Detect which cell encompasses the target text, then output its (X, Y) center coordinate. 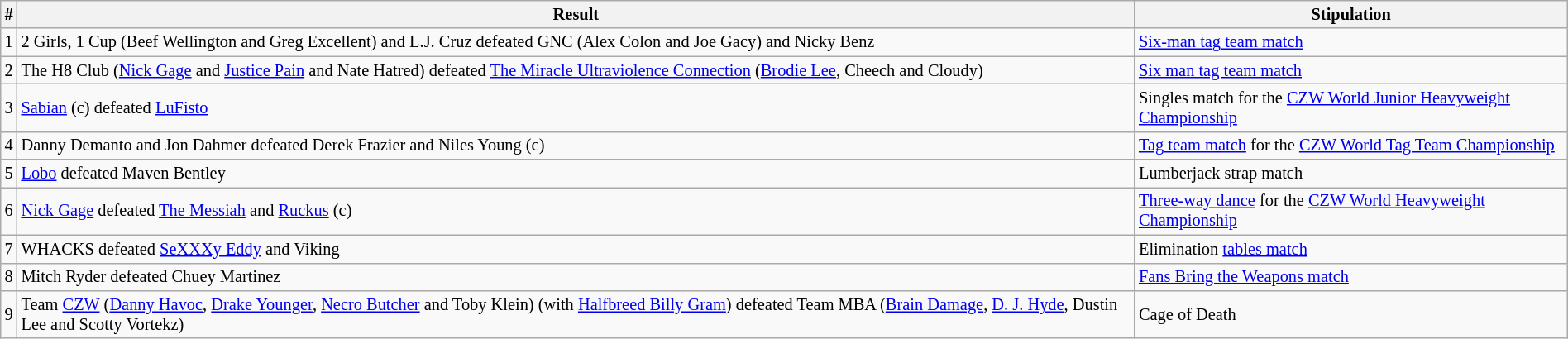
2 (9, 70)
Nick Gage defeated The Messiah and Ruckus (c) (576, 211)
Danny Demanto and Jon Dahmer defeated Derek Frazier and Niles Young (c) (576, 146)
Elimination tables match (1351, 249)
Mitch Ryder defeated Chuey Martinez (576, 277)
Singles match for the CZW World Junior Heavyweight Championship (1351, 107)
4 (9, 146)
The H8 Club (Nick Gage and Justice Pain and Nate Hatred) defeated The Miracle Ultraviolence Connection (Brodie Lee, Cheech and Cloudy) (576, 70)
# (9, 14)
2 Girls, 1 Cup (Beef Wellington and Greg Excellent) and L.J. Cruz defeated GNC (Alex Colon and Joe Gacy) and Nicky Benz (576, 42)
Cage of Death (1351, 314)
1 (9, 42)
Fans Bring the Weapons match (1351, 277)
Sabian (c) defeated LuFisto (576, 107)
6 (9, 211)
9 (9, 314)
5 (9, 174)
Three-way dance for the CZW World Heavyweight Championship (1351, 211)
Six man tag team match (1351, 70)
8 (9, 277)
3 (9, 107)
Tag team match for the CZW World Tag Team Championship (1351, 146)
Stipulation (1351, 14)
7 (9, 249)
Lobo defeated Maven Bentley (576, 174)
WHACKS defeated SeXXXy Eddy and Viking (576, 249)
Result (576, 14)
Lumberjack strap match (1351, 174)
Six-man tag team match (1351, 42)
